Identify which cell holds the provided text, then report its [x, y] central coordinate. 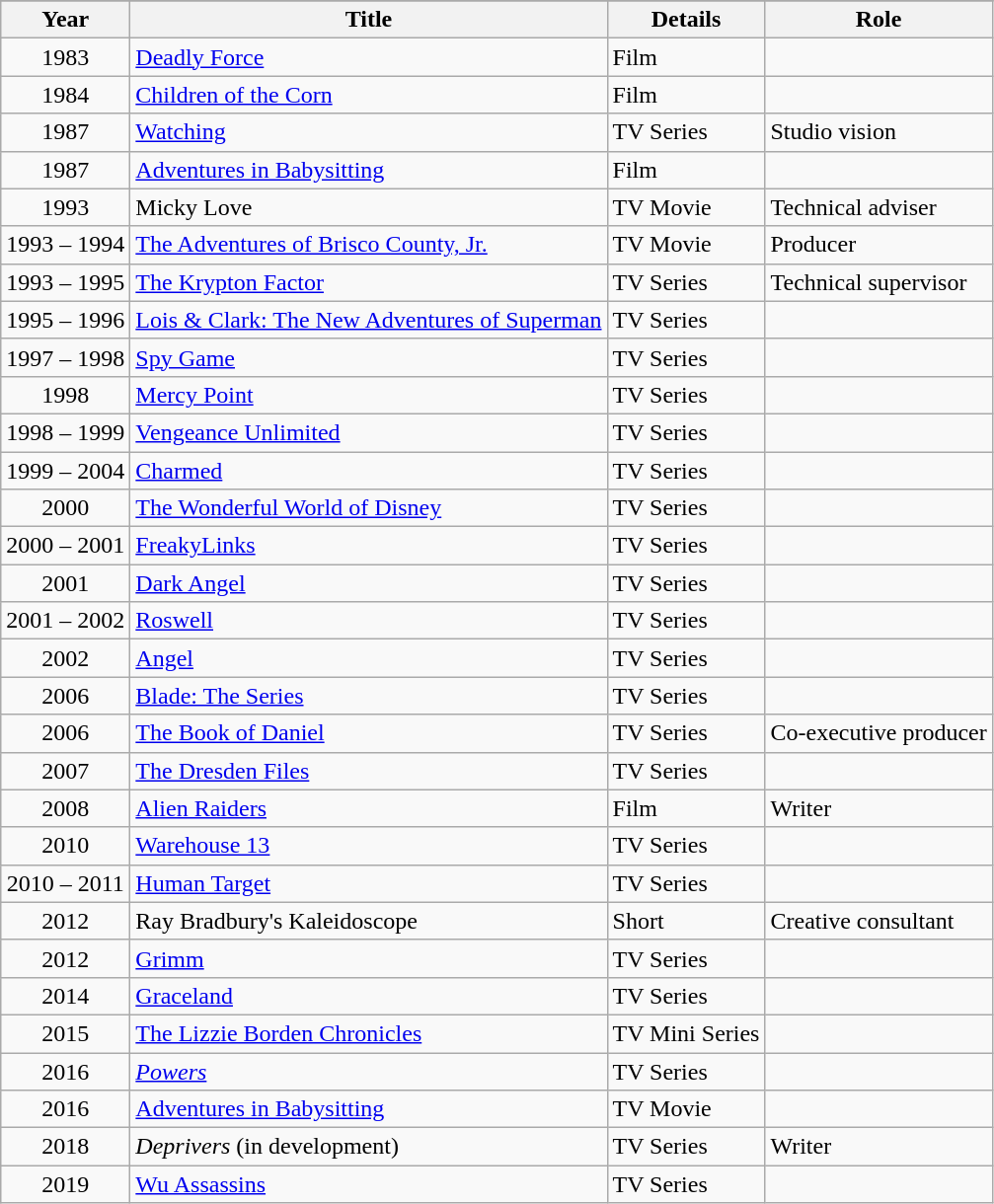
Warehouse 13 [369, 846]
The Krypton Factor [369, 282]
Deadly Force [369, 57]
The Lizzie Borden Chronicles [369, 1033]
Human Target [369, 883]
1984 [65, 95]
2008 [65, 808]
1993 [65, 207]
Vengeance Unlimited [369, 432]
2001 – 2002 [65, 621]
Deprivers (in development) [369, 1147]
Creative consultant [879, 921]
2019 [65, 1184]
Lois & Clark: The New Adventures of Superman [369, 320]
Dark Angel [369, 583]
1993 – 1994 [65, 245]
Children of the Corn [369, 95]
The Adventures of Brisco County, Jr. [369, 245]
The Wonderful World of Disney [369, 508]
Wu Assassins [369, 1184]
1998 [65, 395]
Graceland [369, 996]
Grimm [369, 958]
Short [686, 921]
2000 – 2001 [65, 546]
Title [369, 20]
Spy Game [369, 357]
Micky Love [369, 207]
1997 – 1998 [65, 357]
2010 – 2011 [65, 883]
2018 [65, 1147]
1983 [65, 57]
Studio vision [879, 132]
FreakyLinks [369, 546]
The Dresden Files [369, 771]
2000 [65, 508]
Powers [369, 1071]
1999 – 2004 [65, 471]
Producer [879, 245]
The Book of Daniel [369, 733]
Ray Bradbury's Kaleidoscope [369, 921]
Role [879, 20]
1993 – 1995 [65, 282]
Charmed [369, 471]
Year [65, 20]
2007 [65, 771]
2010 [65, 846]
2001 [65, 583]
2015 [65, 1033]
Technical adviser [879, 207]
Co-executive producer [879, 733]
Details [686, 20]
Blade: The Series [369, 696]
Mercy Point [369, 395]
2002 [65, 658]
Roswell [369, 621]
Watching [369, 132]
1995 – 1996 [65, 320]
TV Mini Series [686, 1033]
2014 [65, 996]
Angel [369, 658]
1998 – 1999 [65, 432]
Alien Raiders [369, 808]
Technical supervisor [879, 282]
